Extract the [x, y] coordinate from the center of the cell holding the provided text.  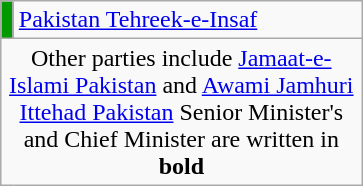
Other parties include Jamaat-e-Islami Pakistan and Awami Jamhuri Ittehad Pakistan Senior Minister's and Chief Minister are written in bold [182, 112]
Pakistan Tehreek-e-Insaf [188, 20]
